Pinpoint the cell where the given text exists, returning its (X, Y) midpoint coordinate. 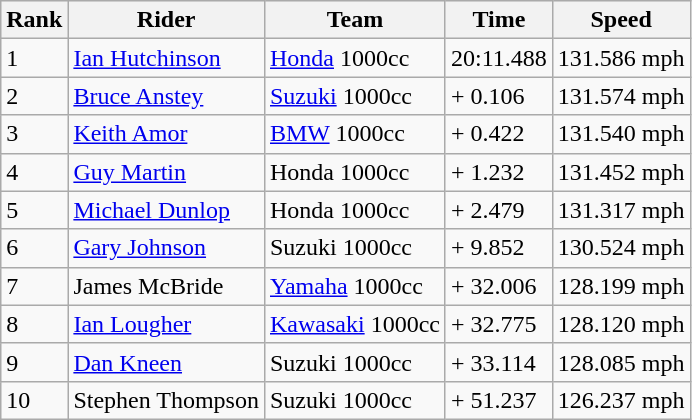
Stephen Thompson (166, 400)
8 (34, 324)
+ 2.479 (498, 210)
Time (498, 20)
131.317 mph (621, 210)
Kawasaki 1000cc (354, 324)
Gary Johnson (166, 248)
1 (34, 58)
20:11.488 (498, 58)
+ 0.422 (498, 134)
3 (34, 134)
126.237 mph (621, 400)
130.524 mph (621, 248)
+ 33.114 (498, 362)
James McBride (166, 286)
Rider (166, 20)
Guy Martin (166, 172)
Ian Hutchinson (166, 58)
Rank (34, 20)
+ 9.852 (498, 248)
Speed (621, 20)
Dan Kneen (166, 362)
+ 1.232 (498, 172)
128.085 mph (621, 362)
Ian Lougher (166, 324)
10 (34, 400)
Keith Amor (166, 134)
Team (354, 20)
Bruce Anstey (166, 96)
2 (34, 96)
+ 32.006 (498, 286)
Yamaha 1000cc (354, 286)
131.586 mph (621, 58)
6 (34, 248)
+ 51.237 (498, 400)
128.120 mph (621, 324)
131.540 mph (621, 134)
128.199 mph (621, 286)
+ 0.106 (498, 96)
7 (34, 286)
4 (34, 172)
BMW 1000cc (354, 134)
+ 32.775 (498, 324)
9 (34, 362)
131.452 mph (621, 172)
Michael Dunlop (166, 210)
5 (34, 210)
131.574 mph (621, 96)
